Find where the given text appears and provide that cell's center as (X, Y) coordinate. 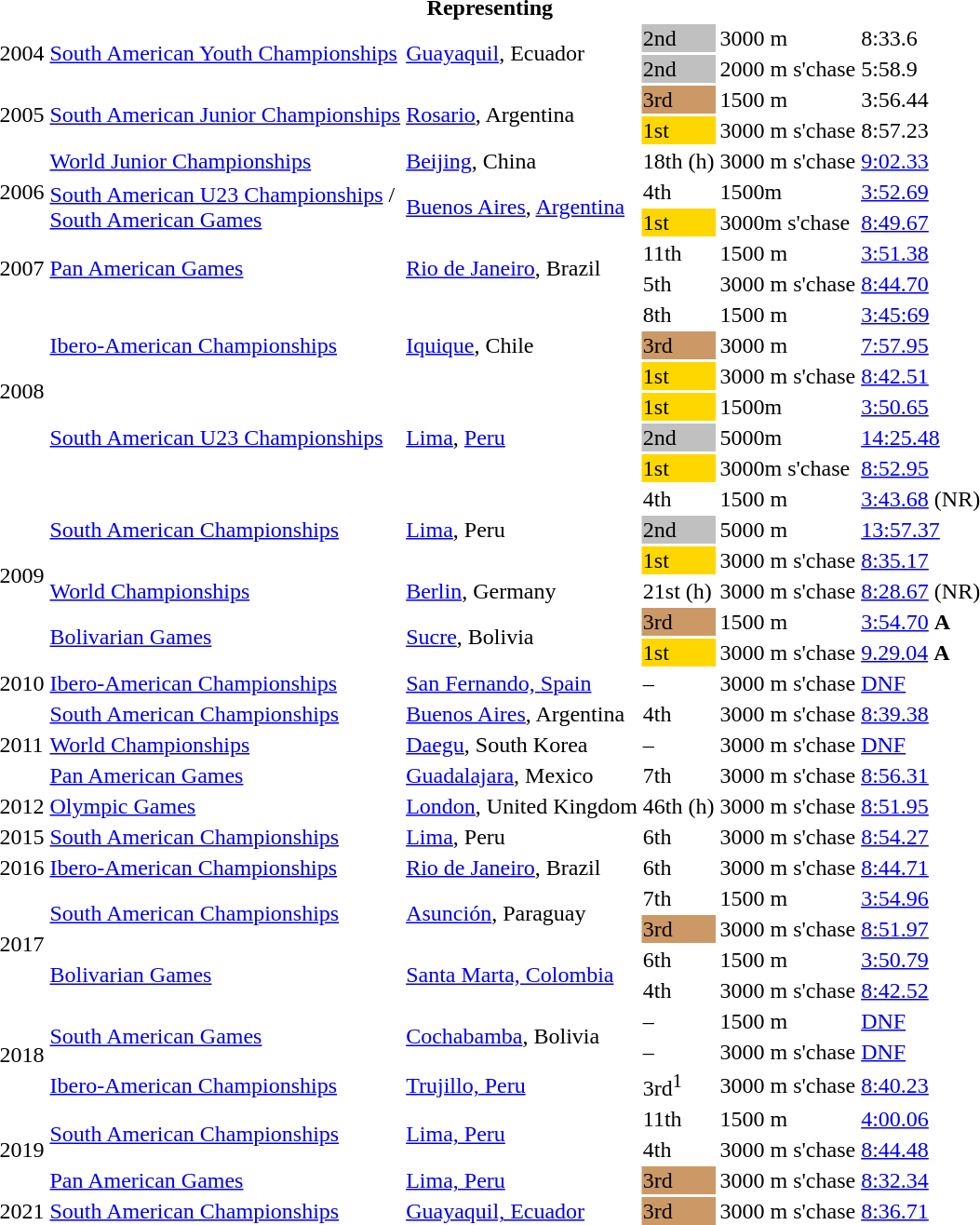
South American Youth Championships (225, 54)
3rd1 (678, 1085)
5000 m (787, 530)
Beijing, China (522, 161)
South American Games (225, 1037)
Daegu, South Korea (522, 745)
South American Junior Championships (225, 115)
18th (h) (678, 161)
Sucre, Bolivia (522, 637)
Berlin, Germany (522, 591)
Cochabamba, Bolivia (522, 1037)
Iquique, Chile (522, 345)
21st (h) (678, 591)
Guadalajara, Mexico (522, 775)
Asunción, Paraguay (522, 914)
Rosario, Argentina (522, 115)
Santa Marta, Colombia (522, 976)
World Junior Championships (225, 161)
London, United Kingdom (522, 806)
8th (678, 315)
South American U23 Championships / South American Games (225, 207)
5000m (787, 437)
South American U23 Championships (225, 437)
5th (678, 284)
San Fernando, Spain (522, 683)
2000 m s'chase (787, 69)
Trujillo, Peru (522, 1085)
Olympic Games (225, 806)
46th (h) (678, 806)
